Identify which cell holds the provided text, then report its [x, y] central coordinate. 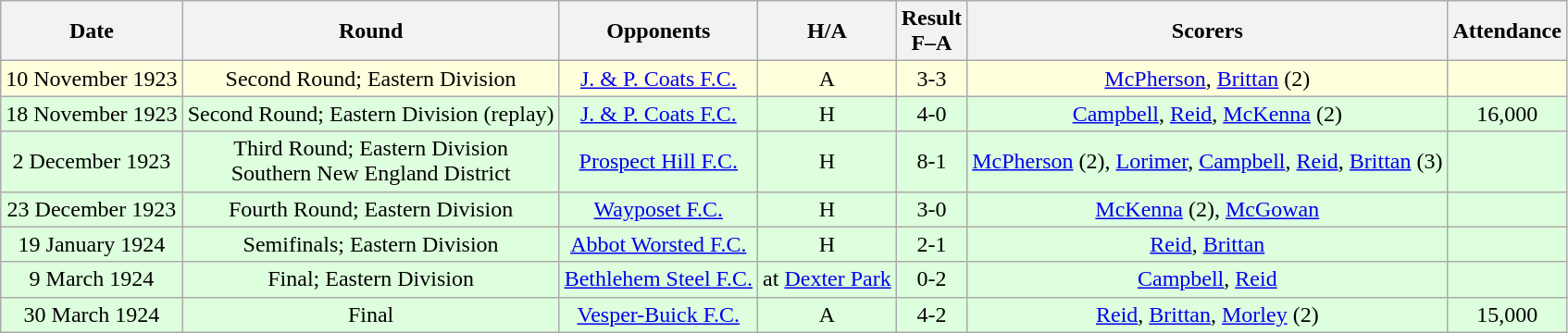
Round [370, 31]
Wayposet F.C. [658, 209]
3-3 [931, 79]
4-2 [931, 314]
4-0 [931, 114]
Opponents [658, 31]
15,000 [1507, 314]
Bethlehem Steel F.C. [658, 279]
Second Round; Eastern Division [370, 79]
Scorers [1207, 31]
ResultF–A [931, 31]
Reid, Brittan, Morley (2) [1207, 314]
Vesper-Buick F.C. [658, 314]
Campbell, Reid [1207, 279]
McPherson (2), Lorimer, Campbell, Reid, Brittan (3) [1207, 161]
Semifinals; Eastern Division [370, 244]
18 November 1923 [92, 114]
23 December 1923 [92, 209]
2 December 1923 [92, 161]
at Dexter Park [828, 279]
Abbot Worsted F.C. [658, 244]
McKenna (2), McGowan [1207, 209]
Second Round; Eastern Division (replay) [370, 114]
Date [92, 31]
H/A [828, 31]
Third Round; Eastern DivisionSouthern New England District [370, 161]
Campbell, Reid, McKenna (2) [1207, 114]
30 March 1924 [92, 314]
16,000 [1507, 114]
9 March 1924 [92, 279]
8-1 [931, 161]
Final [370, 314]
Final; Eastern Division [370, 279]
19 January 1924 [92, 244]
3-0 [931, 209]
Attendance [1507, 31]
2-1 [931, 244]
Fourth Round; Eastern Division [370, 209]
0-2 [931, 279]
10 November 1923 [92, 79]
Reid, Brittan [1207, 244]
Prospect Hill F.C. [658, 161]
McPherson, Brittan (2) [1207, 79]
